Return the (x, y) coordinate for the center point of the cell that contains the specified text.  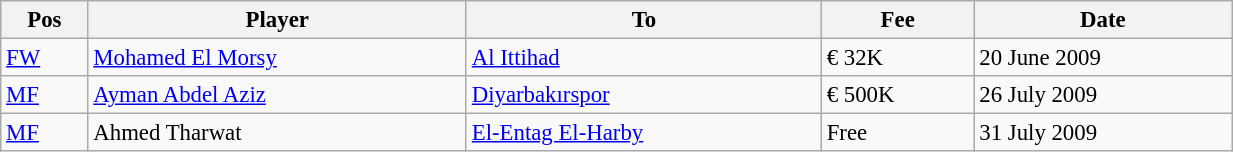
FW (44, 58)
To (644, 20)
Mohamed El Morsy (277, 58)
Ayman Abdel Aziz (277, 95)
Free (898, 133)
26 July 2009 (1103, 95)
Pos (44, 20)
Diyarbakırspor (644, 95)
Fee (898, 20)
Al Ittihad (644, 58)
Player (277, 20)
Date (1103, 20)
20 June 2009 (1103, 58)
El-Entag El-Harby (644, 133)
Ahmed Tharwat (277, 133)
31 July 2009 (1103, 133)
€ 32K (898, 58)
€ 500K (898, 95)
